Pinpoint the cell where the given text exists, returning its (x, y) midpoint coordinate. 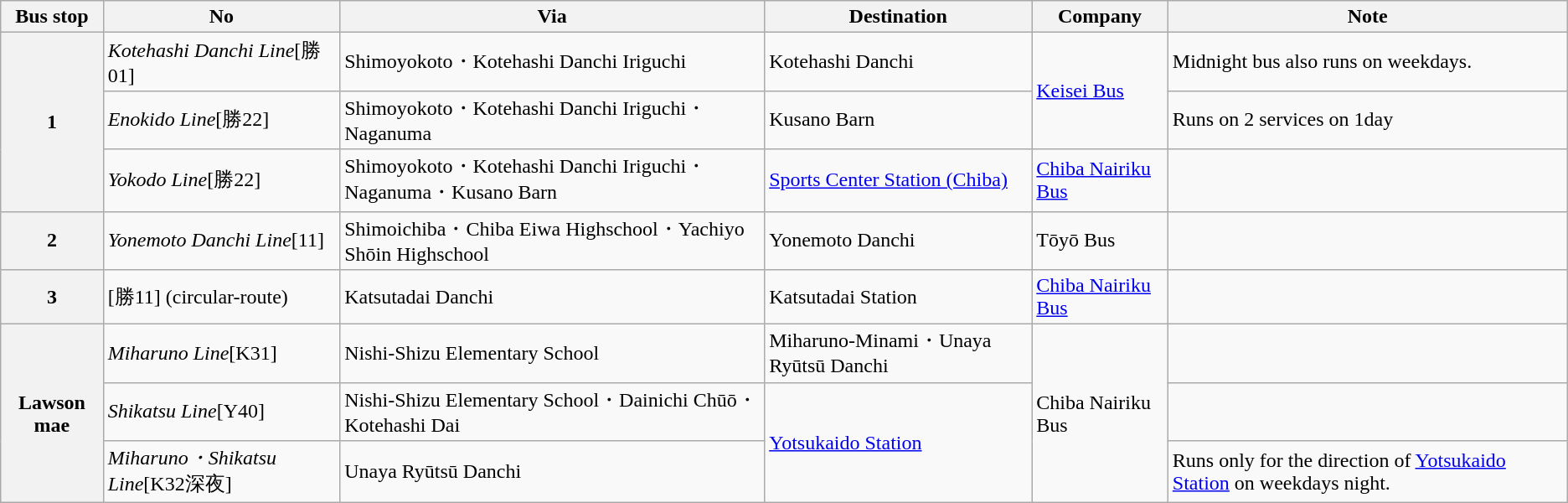
No (221, 17)
Tōyō Bus (1101, 241)
Shimoyokoto・Kotehashi Danchi Iriguchi・Naganuma・Kusano Barn (553, 180)
Company (1101, 17)
Runs on 2 services on 1day (1367, 120)
Katsutadai Danchi (553, 297)
Lawson mae (52, 414)
Miharuno・Shikatsu Line[K32深夜] (221, 472)
Yotsukaido Station (898, 443)
Miharuno Line[K31] (221, 354)
Destination (898, 17)
Yokodo Line[勝22] (221, 180)
Nishi-Shizu Elementary School・Dainichi Chūō・Kotehashi Dai (553, 412)
Shikatsu Line[Y40] (221, 412)
Shimoyokoto・Kotehashi Danchi Iriguchi・Naganuma (553, 120)
Runs only for the direction of Yotsukaido Station on weekdays night. (1367, 472)
Midnight bus also runs on weekdays. (1367, 62)
2 (52, 241)
Katsutadai Station (898, 297)
Yonemoto Danchi (898, 241)
Unaya Ryūtsū Danchi (553, 472)
Kusano Barn (898, 120)
1 (52, 122)
Bus stop (52, 17)
Kotehashi Danchi (898, 62)
[勝11] (circular-route) (221, 297)
Note (1367, 17)
Nishi-Shizu Elementary School (553, 354)
Yonemoto Danchi Line[11] (221, 241)
Kotehashi Danchi Line[勝01] (221, 62)
Keisei Bus (1101, 91)
Sports Center Station (Chiba) (898, 180)
Enokido Line[勝22] (221, 120)
Shimoichiba・Chiba Eiwa Highschool・Yachiyo Shōin Highschool (553, 241)
3 (52, 297)
Shimoyokoto・Kotehashi Danchi Iriguchi (553, 62)
Via (553, 17)
Miharuno-Minami・Unaya Ryūtsū Danchi (898, 354)
